Identify which cell holds the provided text, then report its (x, y) central coordinate. 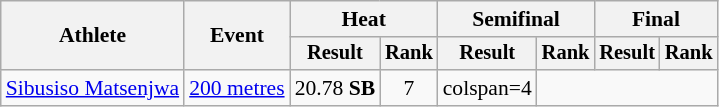
7 (409, 88)
20.78 SB (336, 88)
colspan=4 (488, 88)
Heat (364, 19)
Semifinal (516, 19)
200 metres (236, 88)
Final (656, 19)
Sibusiso Matsenjwa (92, 88)
Event (236, 36)
Athlete (92, 36)
